Detect which cell encompasses the target text, then output its (x, y) center coordinate. 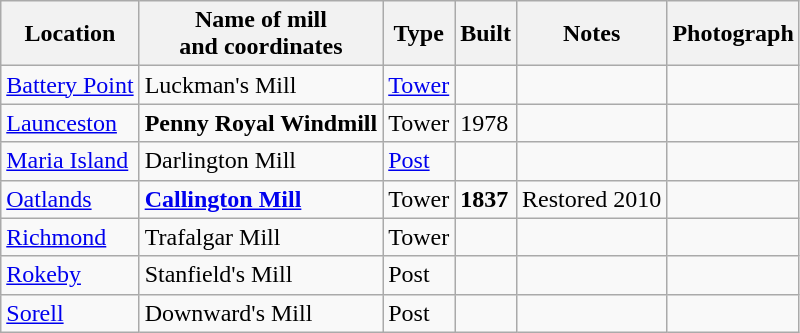
Oatlands (70, 199)
1978 (486, 123)
Type (419, 34)
Launceston (70, 123)
Restored 2010 (591, 199)
Luckman's Mill (261, 85)
Rokeby (70, 275)
1837 (486, 199)
Richmond (70, 237)
Stanfield's Mill (261, 275)
Built (486, 34)
Name of milland coordinates (261, 34)
Location (70, 34)
Photograph (733, 34)
Trafalgar Mill (261, 237)
Battery Point (70, 85)
Penny Royal Windmill (261, 123)
Callington Mill (261, 199)
Notes (591, 34)
Sorell (70, 313)
Downward's Mill (261, 313)
Darlington Mill (261, 161)
Maria Island (70, 161)
